Scan for the cell matching the given text and deliver its [X, Y] coordinate at center. 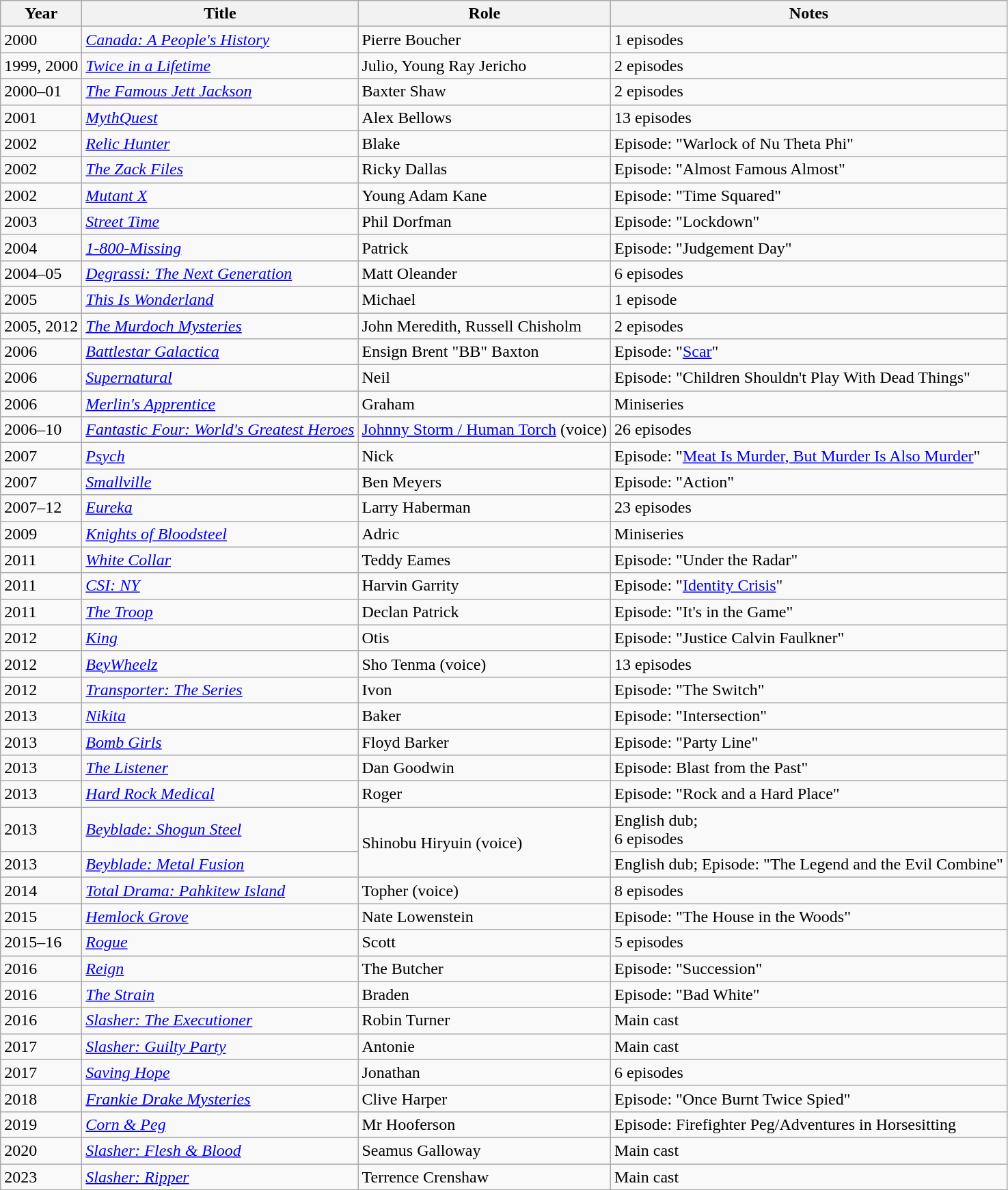
Saving Hope [220, 1072]
John Meredith, Russell Chisholm [485, 326]
Blake [485, 144]
Episode: Blast from the Past" [809, 768]
Episode: "Under the Radar" [809, 560]
MythQuest [220, 118]
The Butcher [485, 969]
Psych [220, 456]
Frankie Drake Mysteries [220, 1098]
Neil [485, 378]
Hemlock Grove [220, 917]
Smallville [220, 482]
Title [220, 14]
This Is Wonderland [220, 299]
Episode: "Bad White" [809, 995]
King [220, 638]
Baker [485, 716]
1 episodes [809, 40]
Episode: "Justice Calvin Faulkner" [809, 638]
Beyblade: Shogun Steel [220, 830]
Terrence Crenshaw [485, 1176]
Episode: "Succession" [809, 969]
Battlestar Galactica [220, 352]
CSI: NY [220, 586]
Robin Turner [485, 1020]
Graham [485, 404]
Episode: "Scar" [809, 352]
Nate Lowenstein [485, 917]
Degrassi: The Next Generation [220, 273]
White Collar [220, 560]
English dub; 6 episodes [809, 830]
Episode: "Children Shouldn't Play With Dead Things" [809, 378]
Reign [220, 969]
2005, 2012 [41, 326]
Patrick [485, 247]
Sho Tenma (voice) [485, 664]
Ivon [485, 690]
2018 [41, 1098]
2009 [41, 534]
Slasher: The Executioner [220, 1020]
BeyWheelz [220, 664]
Scott [485, 943]
Canada: A People's History [220, 40]
Michael [485, 299]
Johnny Storm / Human Torch (voice) [485, 430]
1 episode [809, 299]
Clive Harper [485, 1098]
Harvin Garrity [485, 586]
Alex Bellows [485, 118]
2005 [41, 299]
Phil Dorfman [485, 221]
The Zack Files [220, 170]
Episode: "Meat Is Murder, But Murder Is Also Murder" [809, 456]
Pierre Boucher [485, 40]
Fantastic Four: World's Greatest Heroes [220, 430]
Episode: "Party Line" [809, 742]
Topher (voice) [485, 891]
Rogue [220, 943]
2004 [41, 247]
Episode: "Intersection" [809, 716]
Transporter: The Series [220, 690]
2007–12 [41, 508]
Antonie [485, 1046]
Ensign Brent "BB" Baxton [485, 352]
Dan Goodwin [485, 768]
Episode: "Judgement Day" [809, 247]
Episode: "Almost Famous Almost" [809, 170]
Notes [809, 14]
Episode: "The House in the Woods" [809, 917]
Supernatural [220, 378]
Adric [485, 534]
Ricky Dallas [485, 170]
Mutant X [220, 195]
Episode: "Warlock of Nu Theta Phi" [809, 144]
2000–01 [41, 92]
Mr Hooferson [485, 1124]
Teddy Eames [485, 560]
Larry Haberman [485, 508]
Corn & Peg [220, 1124]
2001 [41, 118]
The Listener [220, 768]
Slasher: Ripper [220, 1176]
2014 [41, 891]
Knights of Bloodsteel [220, 534]
Shinobu Hiryuin (voice) [485, 842]
5 episodes [809, 943]
Beyblade: Metal Fusion [220, 865]
2000 [41, 40]
2004–05 [41, 273]
Jonathan [485, 1072]
8 episodes [809, 891]
Twice in a Lifetime [220, 66]
Eureka [220, 508]
The Troop [220, 612]
Nikita [220, 716]
Seamus Galloway [485, 1150]
Total Drama: Pahkitew Island [220, 891]
Episode: "Lockdown" [809, 221]
Relic Hunter [220, 144]
The Famous Jett Jackson [220, 92]
Nick [485, 456]
Declan Patrick [485, 612]
Episode: "Identity Crisis" [809, 586]
Episode: "Rock and a Hard Place" [809, 794]
English dub; Episode: "The Legend and the Evil Combine" [809, 865]
Street Time [220, 221]
2019 [41, 1124]
Episode: "Time Squared" [809, 195]
Episode: "The Switch" [809, 690]
Ben Meyers [485, 482]
Year [41, 14]
2023 [41, 1176]
Role [485, 14]
Episode: "It's in the Game" [809, 612]
1999, 2000 [41, 66]
2015–16 [41, 943]
Otis [485, 638]
Bomb Girls [220, 742]
Episode: Firefighter Peg/Adventures in Horsesitting [809, 1124]
Slasher: Guilty Party [220, 1046]
The Murdoch Mysteries [220, 326]
The Strain [220, 995]
2006–10 [41, 430]
Hard Rock Medical [220, 794]
Young Adam Kane [485, 195]
Episode: "Action" [809, 482]
2020 [41, 1150]
Merlin's Apprentice [220, 404]
26 episodes [809, 430]
23 episodes [809, 508]
Baxter Shaw [485, 92]
2015 [41, 917]
Roger [485, 794]
1-800-Missing [220, 247]
Slasher: Flesh & Blood [220, 1150]
Braden [485, 995]
Matt Oleander [485, 273]
Floyd Barker [485, 742]
Julio, Young Ray Jericho [485, 66]
2003 [41, 221]
Episode: "Once Burnt Twice Spied" [809, 1098]
